From the cell containing the given text, extract its center point as (X, Y) coordinate. 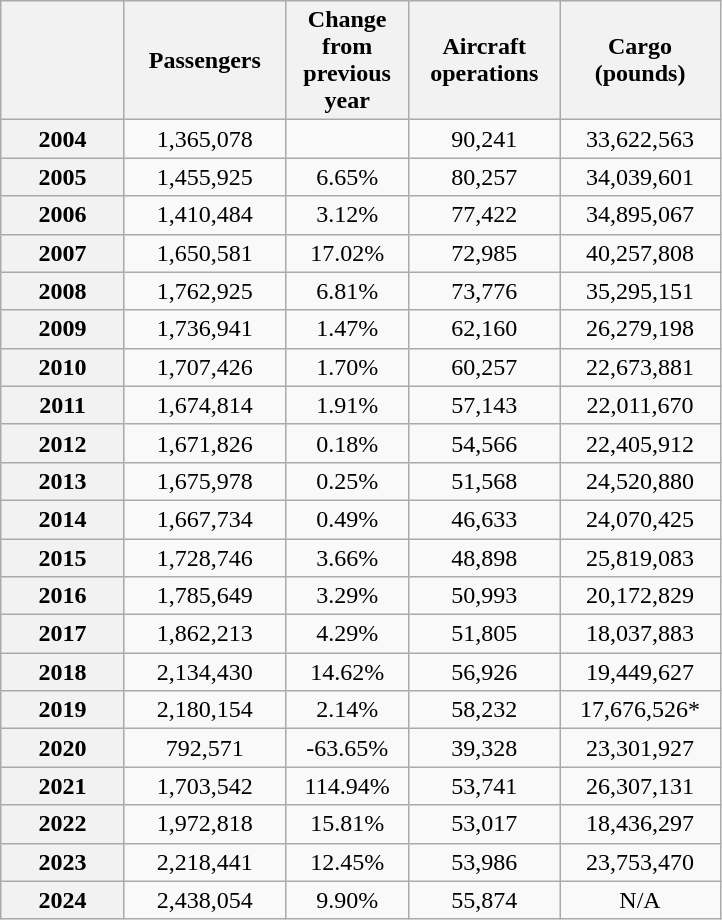
9.90% (347, 900)
51,568 (484, 481)
80,257 (484, 177)
2005 (63, 177)
17,676,526* (640, 710)
2006 (63, 215)
1,650,581 (204, 253)
24,520,880 (640, 481)
39,328 (484, 748)
2.14% (347, 710)
19,449,627 (640, 672)
2,218,441 (204, 862)
Cargo(pounds) (640, 60)
58,232 (484, 710)
2018 (63, 672)
15.81% (347, 824)
50,993 (484, 596)
25,819,083 (640, 557)
53,741 (484, 786)
34,039,601 (640, 177)
2007 (63, 253)
2,134,430 (204, 672)
2021 (63, 786)
1,736,941 (204, 329)
40,257,808 (640, 253)
114.94% (347, 786)
1,675,978 (204, 481)
26,279,198 (640, 329)
18,037,883 (640, 634)
0.25% (347, 481)
1,674,814 (204, 405)
57,143 (484, 405)
1,410,484 (204, 215)
14.62% (347, 672)
62,160 (484, 329)
77,422 (484, 215)
54,566 (484, 443)
90,241 (484, 139)
2,438,054 (204, 900)
1,862,213 (204, 634)
22,673,881 (640, 367)
12.45% (347, 862)
2014 (63, 519)
1,972,818 (204, 824)
0.49% (347, 519)
34,895,067 (640, 215)
17.02% (347, 253)
23,301,927 (640, 748)
2016 (63, 596)
20,172,829 (640, 596)
1.70% (347, 367)
Passengers (204, 60)
2013 (63, 481)
792,571 (204, 748)
2015 (63, 557)
2008 (63, 291)
3.12% (347, 215)
22,405,912 (640, 443)
N/A (640, 900)
26,307,131 (640, 786)
22,011,670 (640, 405)
2010 (63, 367)
6.81% (347, 291)
48,898 (484, 557)
1.47% (347, 329)
53,017 (484, 824)
1,728,746 (204, 557)
35,295,151 (640, 291)
24,070,425 (640, 519)
0.18% (347, 443)
4.29% (347, 634)
1.91% (347, 405)
56,926 (484, 672)
2020 (63, 748)
1,455,925 (204, 177)
1,671,826 (204, 443)
3.29% (347, 596)
1,667,734 (204, 519)
33,622,563 (640, 139)
2019 (63, 710)
2017 (63, 634)
53,986 (484, 862)
2012 (63, 443)
46,633 (484, 519)
6.65% (347, 177)
1,703,542 (204, 786)
2023 (63, 862)
1,707,426 (204, 367)
2009 (63, 329)
73,776 (484, 291)
3.66% (347, 557)
55,874 (484, 900)
Aircraft operations (484, 60)
23,753,470 (640, 862)
51,805 (484, 634)
1,365,078 (204, 139)
1,762,925 (204, 291)
2024 (63, 900)
-63.65% (347, 748)
60,257 (484, 367)
2,180,154 (204, 710)
2022 (63, 824)
1,785,649 (204, 596)
Change from previous year (347, 60)
18,436,297 (640, 824)
2011 (63, 405)
72,985 (484, 253)
2004 (63, 139)
